Return the (x, y) coordinate for the center point of the cell that contains the specified text.  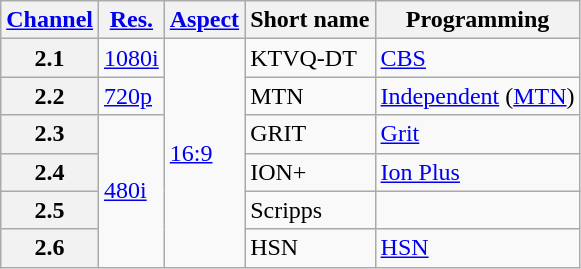
Programming (478, 20)
Aspect (204, 20)
Short name (310, 20)
Res. (132, 20)
2.6 (50, 248)
2.1 (50, 58)
KTVQ-DT (310, 58)
Ion Plus (478, 172)
ION+ (310, 172)
Scripps (310, 210)
16:9 (204, 153)
480i (132, 191)
GRIT (310, 134)
720p (132, 96)
2.5 (50, 210)
CBS (478, 58)
2.3 (50, 134)
Grit (478, 134)
MTN (310, 96)
Channel (50, 20)
1080i (132, 58)
Independent (MTN) (478, 96)
2.2 (50, 96)
2.4 (50, 172)
